Search for the cell housing the specified text and yield its [x, y] center coordinate. 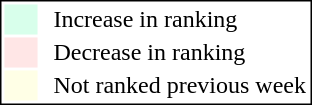
Decrease in ranking [180, 53]
Increase in ranking [180, 19]
Not ranked previous week [180, 85]
